Identify which cell holds the provided text, then report its (X, Y) central coordinate. 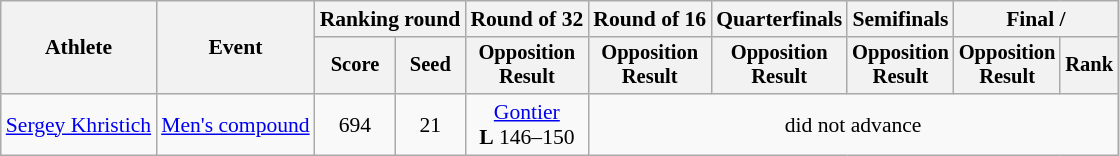
Rank (1089, 66)
Score (356, 66)
Final / (1036, 19)
Semifinals (900, 19)
Ranking round (390, 19)
21 (430, 124)
Round of 32 (526, 19)
Seed (430, 66)
Event (236, 48)
694 (356, 124)
Athlete (78, 48)
GontierL 146–150 (526, 124)
Quarterfinals (779, 19)
did not advance (853, 124)
Men's compound (236, 124)
Round of 16 (650, 19)
Sergey Khristich (78, 124)
